Determine the [X, Y] coordinate at the center of the cell enclosing the given text.  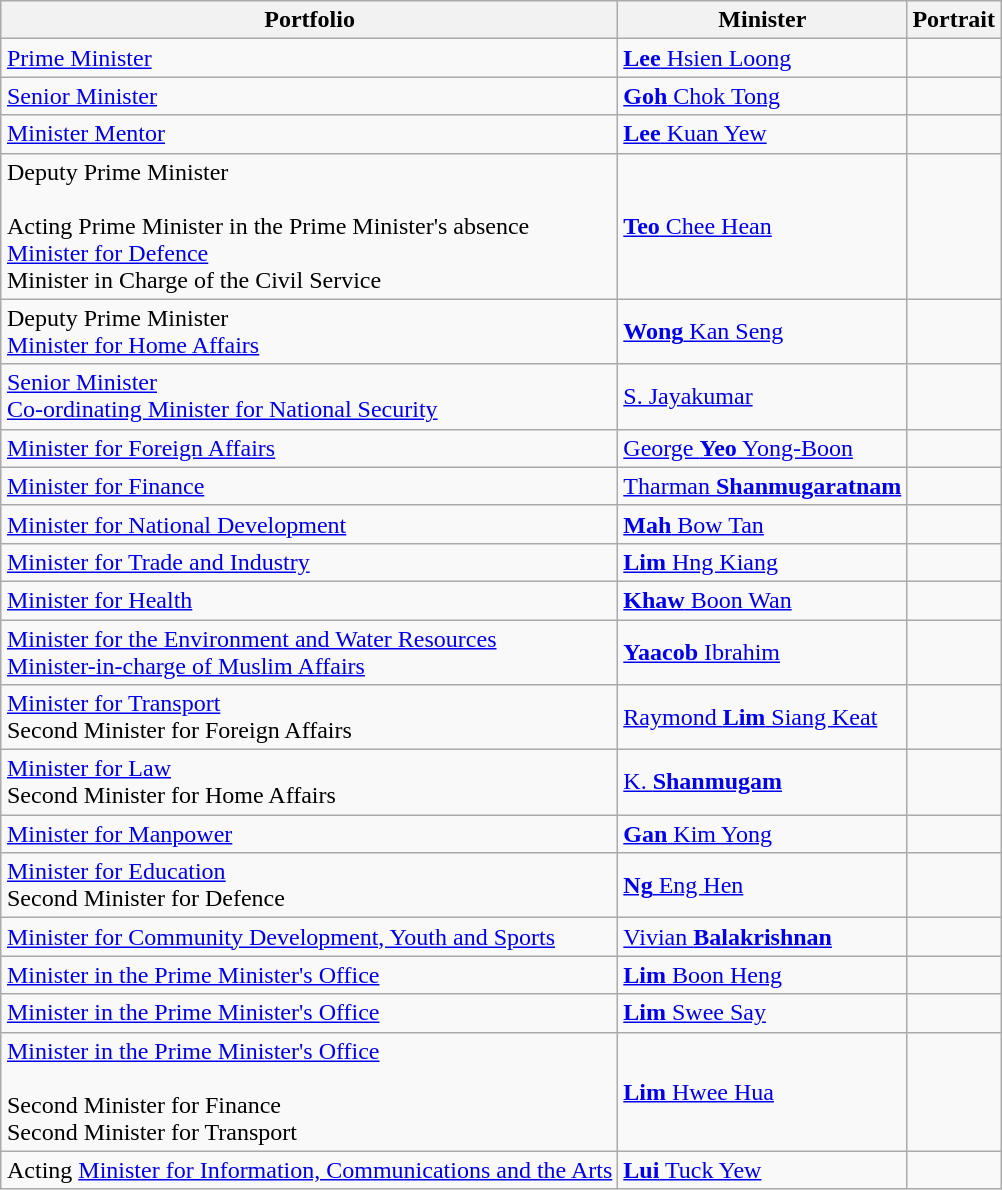
Minister [762, 20]
Yaacob Ibrahim [762, 652]
Prime Minister [309, 58]
Portrait [954, 20]
Lee Kuan Yew [762, 134]
K. Shanmugam [762, 782]
Minister for Community Development, Youth and Sports [309, 937]
Lee Hsien Loong [762, 58]
Deputy Prime MinisterActing Prime Minister in the Prime Minister's absence Minister for Defence Minister in Charge of the Civil Service [309, 226]
Ng Eng Hen [762, 886]
Minister in the Prime Minister's OfficeSecond Minister for Finance Second Minister for Transport [309, 1092]
Portfolio [309, 20]
Vivian Balakrishnan [762, 937]
Teo Chee Hean [762, 226]
Minister for EducationSecond Minister for Defence [309, 886]
Minister for the Environment and Water ResourcesMinister-in-charge of Muslim Affairs [309, 652]
Minister for Manpower [309, 834]
Deputy Prime MinisterMinister for Home Affairs [309, 332]
Minister for Foreign Affairs [309, 448]
Senior Minister [309, 96]
Minister for Trade and Industry [309, 562]
George Yeo Yong-Boon [762, 448]
Lim Hwee Hua [762, 1092]
Minister for TransportSecond Minister for Foreign Affairs [309, 718]
Lim Hng Kiang [762, 562]
Gan Kim Yong [762, 834]
Acting Minister for Information, Communications and the Arts [309, 1170]
Minister for Finance [309, 486]
Mah Bow Tan [762, 524]
Minister Mentor [309, 134]
Wong Kan Seng [762, 332]
Goh Chok Tong [762, 96]
Minister for Health [309, 600]
Minister for LawSecond Minister for Home Affairs [309, 782]
Minister for National Development [309, 524]
Tharman Shanmugaratnam [762, 486]
S. Jayakumar [762, 396]
Raymond Lim Siang Keat [762, 718]
Lim Boon Heng [762, 975]
Senior MinisterCo-ordinating Minister for National Security [309, 396]
Lui Tuck Yew [762, 1170]
Khaw Boon Wan [762, 600]
Lim Swee Say [762, 1013]
